Identify which cell holds the provided text, then report its (x, y) central coordinate. 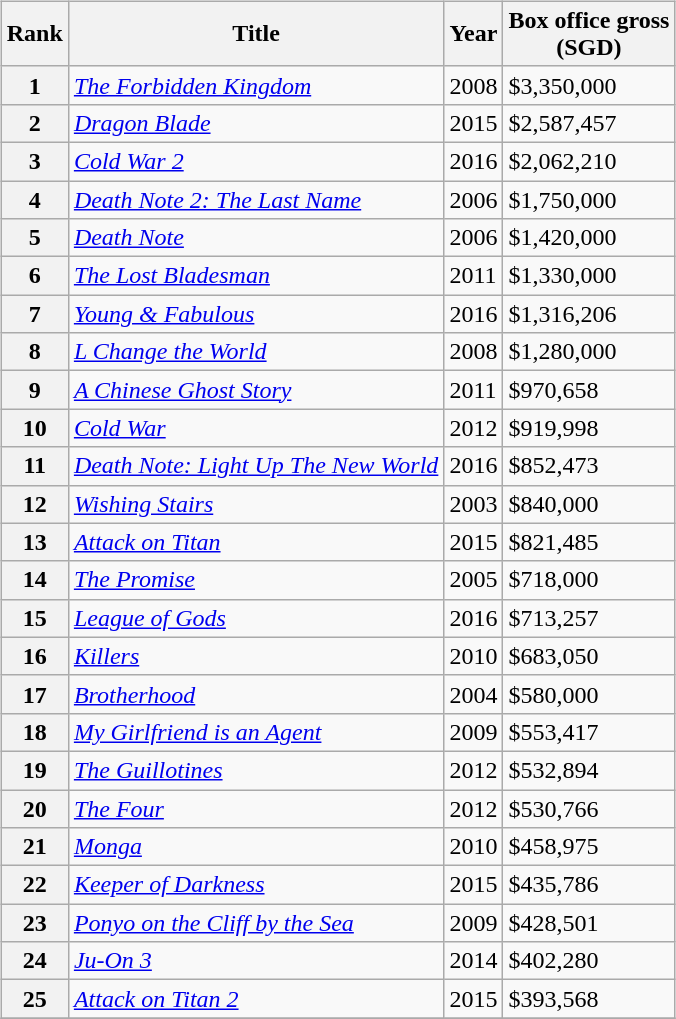
Box office gross(SGD) (589, 34)
$402,280 (589, 961)
20 (34, 809)
14 (34, 580)
$919,998 (589, 428)
Cold War (256, 428)
$3,350,000 (589, 85)
Title (256, 34)
21 (34, 847)
23 (34, 923)
$683,050 (589, 656)
The Promise (256, 580)
$553,417 (589, 732)
Keeper of Darkness (256, 885)
16 (34, 656)
The Forbidden Kingdom (256, 85)
The Guillotines (256, 770)
Dragon Blade (256, 123)
Wishing Stairs (256, 504)
$970,658 (589, 390)
$821,485 (589, 542)
17 (34, 694)
The Four (256, 809)
6 (34, 276)
Attack on Titan (256, 542)
12 (34, 504)
2 (34, 123)
3 (34, 161)
8 (34, 352)
$1,750,000 (589, 199)
$1,420,000 (589, 238)
Death Note: Light Up The New World (256, 466)
Ponyo on the Cliff by the Sea (256, 923)
$2,062,210 (589, 161)
My Girlfriend is an Agent (256, 732)
5 (34, 238)
2014 (474, 961)
18 (34, 732)
Year (474, 34)
League of Gods (256, 618)
1 (34, 85)
22 (34, 885)
Monga (256, 847)
13 (34, 542)
The Lost Bladesman (256, 276)
2004 (474, 694)
$532,894 (589, 770)
$435,786 (589, 885)
Killers (256, 656)
$840,000 (589, 504)
$852,473 (589, 466)
$580,000 (589, 694)
$718,000 (589, 580)
$458,975 (589, 847)
$2,587,457 (589, 123)
15 (34, 618)
$530,766 (589, 809)
25 (34, 999)
Young & Fabulous (256, 314)
Rank (34, 34)
19 (34, 770)
24 (34, 961)
L Change the World (256, 352)
11 (34, 466)
$713,257 (589, 618)
$1,330,000 (589, 276)
Brotherhood (256, 694)
$1,316,206 (589, 314)
Cold War 2 (256, 161)
$428,501 (589, 923)
$393,568 (589, 999)
2003 (474, 504)
7 (34, 314)
A Chinese Ghost Story (256, 390)
10 (34, 428)
Attack on Titan 2 (256, 999)
Death Note (256, 238)
$1,280,000 (589, 352)
9 (34, 390)
4 (34, 199)
2005 (474, 580)
Death Note 2: The Last Name (256, 199)
Ju-On 3 (256, 961)
